For the text-containing cell, return its midpoint in (x, y) coordinate format. 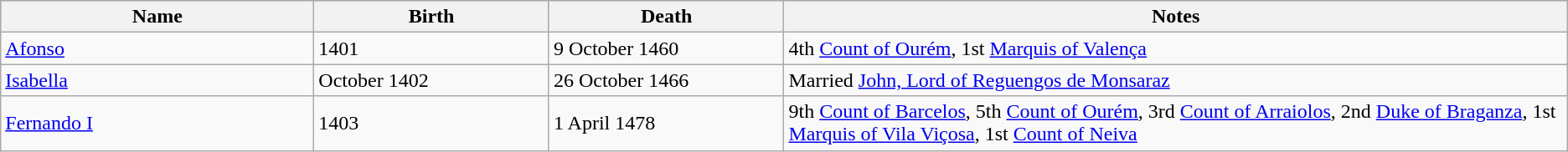
Isabella (157, 80)
1401 (432, 48)
Birth (432, 17)
4th Count of Ourém, 1st Marquis of Valença (1176, 48)
Fernando I (157, 124)
Name (157, 17)
Married John, Lord of Reguengos de Monsaraz (1176, 80)
Notes (1176, 17)
October 1402 (432, 80)
26 October 1466 (667, 80)
9 October 1460 (667, 48)
9th Count of Barcelos, 5th Count of Ourém, 3rd Count of Arraiolos, 2nd Duke of Braganza, 1st Marquis of Vila Viçosa, 1st Count of Neiva (1176, 124)
Death (667, 17)
1 April 1478 (667, 124)
1403 (432, 124)
Afonso (157, 48)
